Provide the [x, y] coordinate of the cell's center where the given text is located.  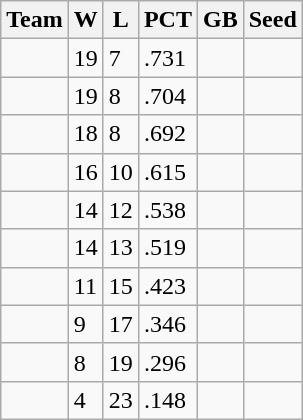
L [120, 20]
.423 [168, 286]
10 [120, 172]
.296 [168, 362]
.692 [168, 134]
.731 [168, 58]
.538 [168, 210]
13 [120, 248]
23 [120, 400]
.346 [168, 324]
Seed [272, 20]
Team [35, 20]
PCT [168, 20]
12 [120, 210]
11 [86, 286]
7 [120, 58]
16 [86, 172]
4 [86, 400]
15 [120, 286]
GB [220, 20]
.519 [168, 248]
17 [120, 324]
9 [86, 324]
18 [86, 134]
.615 [168, 172]
W [86, 20]
.704 [168, 96]
.148 [168, 400]
